Pinpoint the cell where the given text exists, returning its [X, Y] midpoint coordinate. 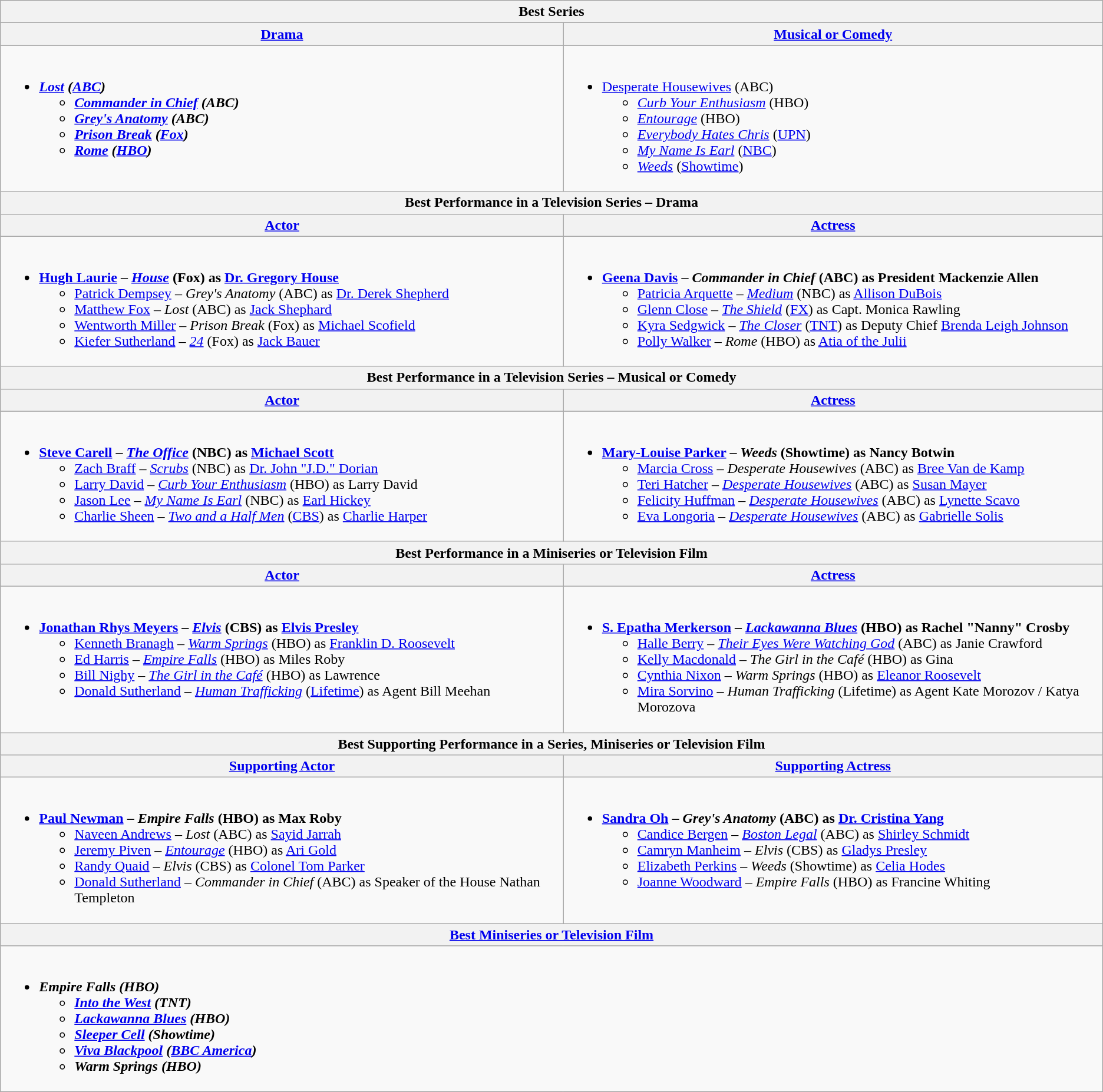
Supporting Actor [282, 766]
Desperate Housewives (ABC)Curb Your Enthusiasm (HBO)Entourage (HBO)Everybody Hates Chris (UPN)My Name Is Earl (NBC)Weeds (Showtime) [833, 118]
Best Performance in a Television Series – Musical or Comedy [551, 378]
Drama [282, 34]
Supporting Actress [833, 766]
Empire Falls (HBO)Into the West (TNT)Lackawanna Blues (HBO)Sleeper Cell (Showtime)Viva Blackpool (BBC America)Warm Springs (HBO) [551, 1019]
Best Performance in a Miniseries or Television Film [551, 552]
Best Supporting Performance in a Series, Miniseries or Television Film [551, 744]
Lost (ABC)Commander in Chief (ABC)Grey's Anatomy (ABC)Prison Break (Fox)Rome (HBO) [282, 118]
Best Miniseries or Television Film [551, 935]
Best Series [551, 12]
Musical or Comedy [833, 34]
Best Performance in a Television Series – Drama [551, 203]
